Determine the (X, Y) coordinate at the center of the cell enclosing the given text.  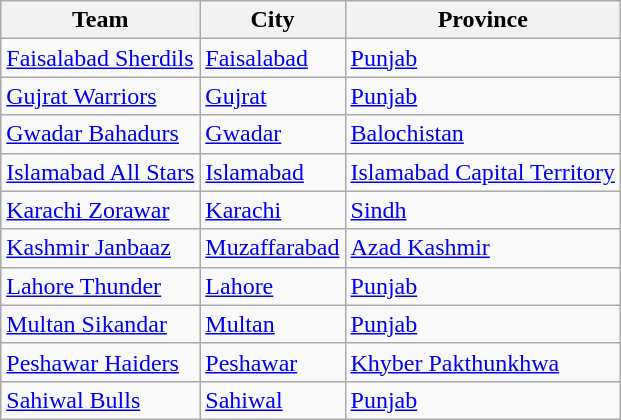
Lahore (272, 286)
Karachi Zorawar (100, 210)
Gujrat Warriors (100, 96)
Multan Sikandar (100, 324)
Faisalabad (272, 58)
City (272, 20)
Islamabad Capital Territory (483, 172)
Azad Kashmir (483, 248)
Sahiwal (272, 400)
Multan (272, 324)
Lahore Thunder (100, 286)
Kashmir Janbaaz (100, 248)
Peshawar Haiders (100, 362)
Faisalabad Sherdils (100, 58)
Islamabad (272, 172)
Province (483, 20)
Khyber Pakthunkhwa (483, 362)
Gwadar (272, 134)
Balochistan (483, 134)
Gwadar Bahadurs (100, 134)
Gujrat (272, 96)
Islamabad All Stars (100, 172)
Sahiwal Bulls (100, 400)
Team (100, 20)
Peshawar (272, 362)
Karachi (272, 210)
Muzaffarabad (272, 248)
Sindh (483, 210)
